Determine the (X, Y) coordinate at the center of the cell enclosing the given text.  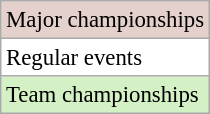
Regular events (106, 58)
Team championships (106, 95)
Major championships (106, 20)
